From the cell containing the given text, extract its center point as [X, Y] coordinate. 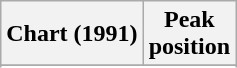
Chart (1991) [72, 34]
Peakposition [189, 34]
